From the cell containing the given text, extract its center point as (x, y) coordinate. 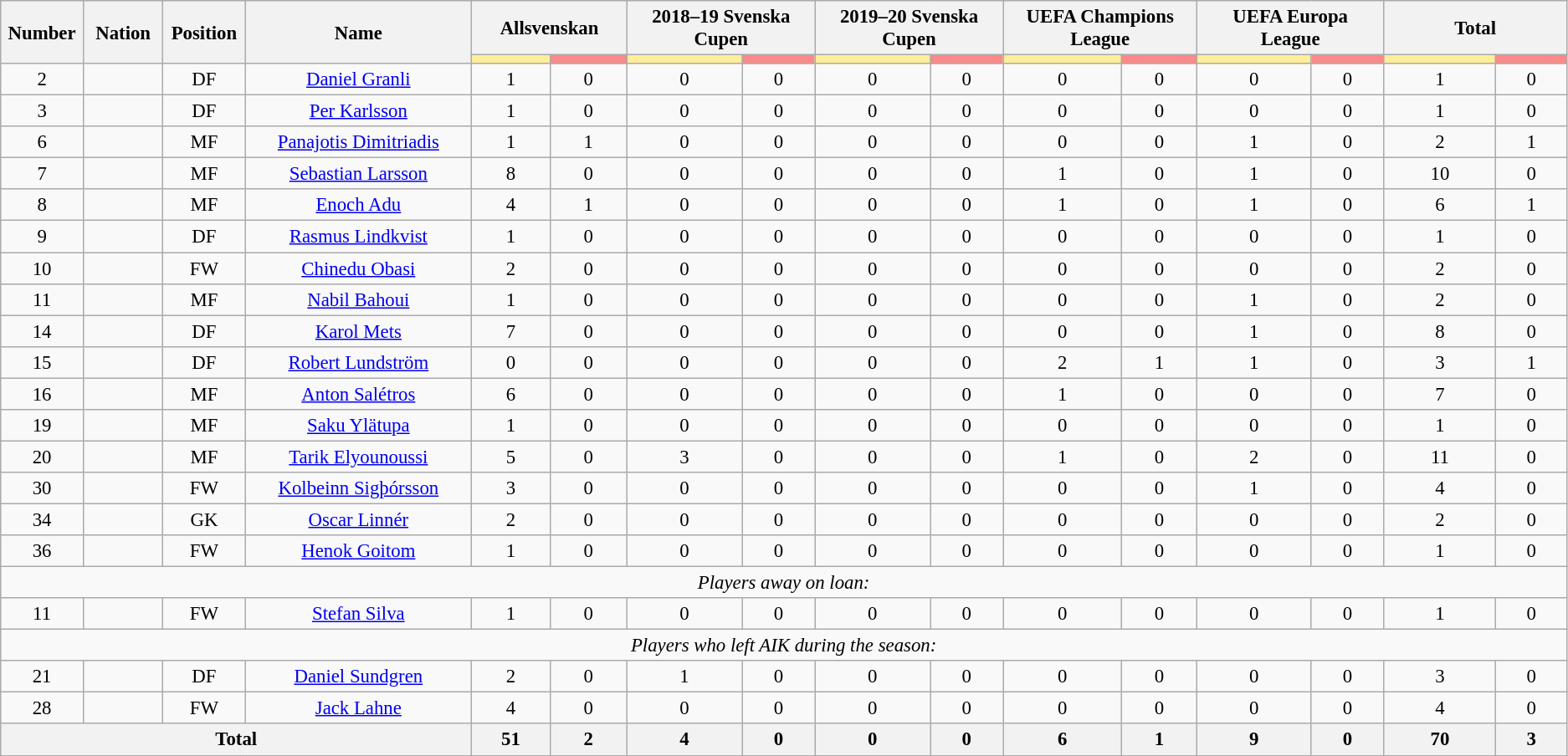
14 (42, 331)
Panajotis Dimitriadis (358, 142)
70 (1440, 740)
UEFA Europa League (1290, 28)
Chinedu Obasi (358, 268)
15 (42, 362)
Robert Lundström (358, 362)
34 (42, 519)
Per Karlsson (358, 111)
19 (42, 426)
28 (42, 708)
Name (358, 32)
Karol Mets (358, 331)
Tarik Elyounoussi (358, 457)
Rasmus Lindkvist (358, 237)
2019–20 Svenska Cupen (909, 28)
Enoch Adu (358, 205)
Henok Goitom (358, 551)
Kolbeinn Sigþórsson (358, 488)
20 (42, 457)
Players who left AIK during the season: (784, 646)
2018–19 Svenska Cupen (721, 28)
Daniel Sundgren (358, 677)
Nabil Bahoui (358, 299)
UEFA Champions League (1100, 28)
Position (204, 32)
Oscar Linnér (358, 519)
Saku Ylätupa (358, 426)
Allsvenskan (550, 28)
Jack Lahne (358, 708)
36 (42, 551)
5 (510, 457)
GK (204, 519)
Stefan Silva (358, 614)
Number (42, 32)
Players away on loan: (784, 583)
16 (42, 394)
51 (510, 740)
Daniel Granli (358, 79)
Nation (122, 32)
30 (42, 488)
21 (42, 677)
Anton Salétros (358, 394)
Sebastian Larsson (358, 174)
